Scan for the cell matching the given text and deliver its (x, y) coordinate at center. 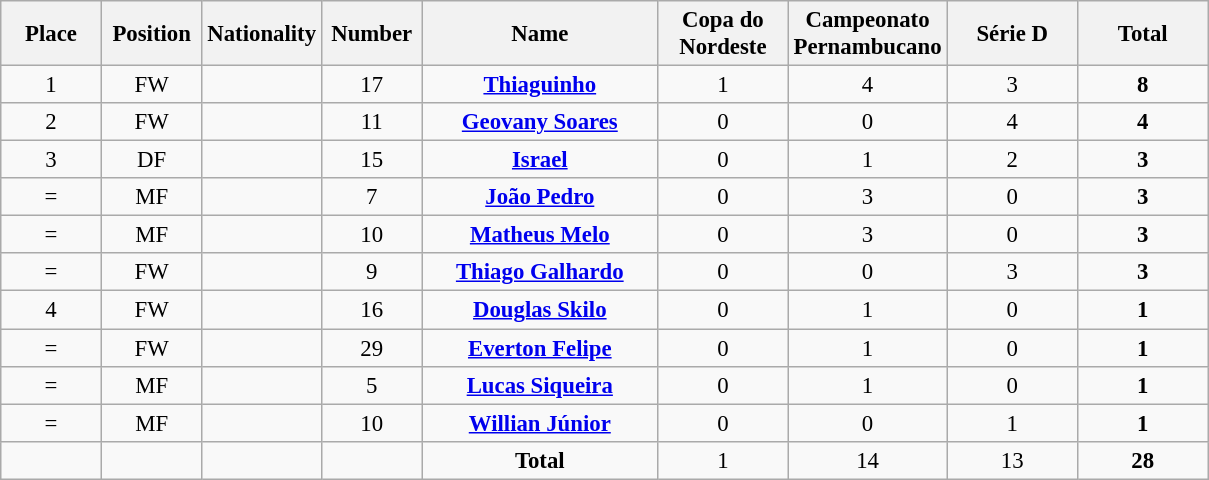
Position (152, 34)
Nationality (262, 34)
8 (1142, 85)
Thiaguinho (540, 85)
Name (540, 34)
Campeonato Pernambucano (868, 34)
Matheus Melo (540, 235)
16 (372, 310)
Willian Júnior (540, 423)
Everton Felipe (540, 348)
9 (372, 273)
14 (868, 460)
29 (372, 348)
Thiago Galhardo (540, 273)
Lucas Siqueira (540, 385)
13 (1012, 460)
7 (372, 197)
Série D (1012, 34)
João Pedro (540, 197)
DF (152, 160)
11 (372, 122)
Copa do Nordeste (724, 34)
28 (1142, 460)
Number (372, 34)
Place (52, 34)
17 (372, 85)
Douglas Skilo (540, 310)
5 (372, 385)
Israel (540, 160)
15 (372, 160)
Geovany Soares (540, 122)
